Find where the given text appears and provide that cell's center as (x, y) coordinate. 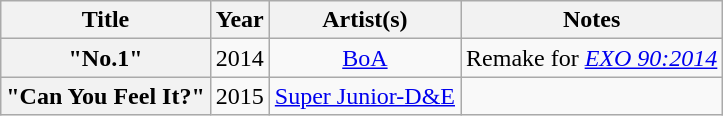
Super Junior-D&E (364, 96)
2015 (240, 96)
"Can You Feel It?" (106, 96)
BoA (364, 58)
Remake for EXO 90:2014 (592, 58)
Title (106, 20)
Artist(s) (364, 20)
"No.1" (106, 58)
2014 (240, 58)
Year (240, 20)
Notes (592, 20)
